Extract the (X, Y) coordinate from the center of the cell holding the provided text.  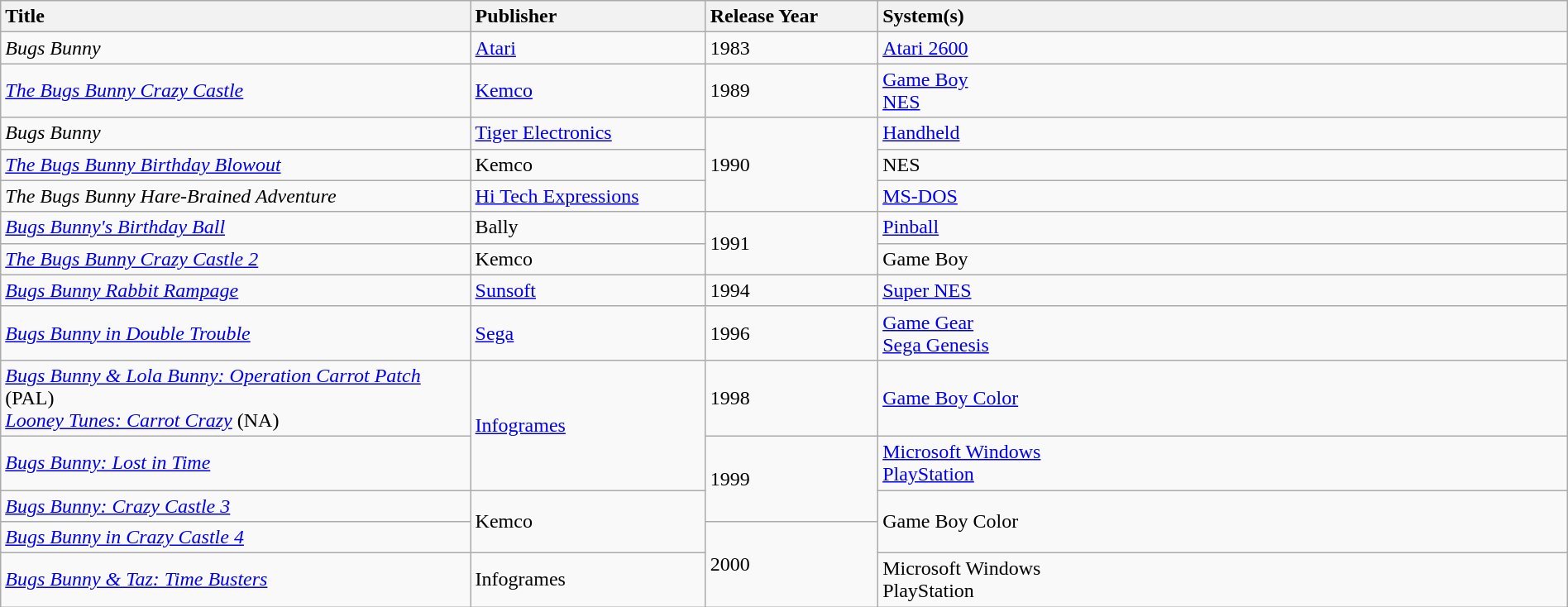
Bugs Bunny Rabbit Rampage (236, 290)
Bugs Bunny in Crazy Castle 4 (236, 538)
The Bugs Bunny Hare-Brained Adventure (236, 196)
Sunsoft (588, 290)
Hi Tech Expressions (588, 196)
The Bugs Bunny Birthday Blowout (236, 165)
2000 (791, 564)
Bugs Bunny & Lola Bunny: Operation Carrot Patch (PAL)Looney Tunes: Carrot Crazy (NA) (236, 398)
1996 (791, 332)
Game Boy (1223, 259)
Atari 2600 (1223, 48)
Publisher (588, 17)
System(s) (1223, 17)
Atari (588, 48)
1999 (791, 478)
Release Year (791, 17)
The Bugs Bunny Crazy Castle 2 (236, 259)
Bally (588, 227)
Title (236, 17)
1998 (791, 398)
Bugs Bunny & Taz: Time Busters (236, 581)
Game BoyNES (1223, 91)
The Bugs Bunny Crazy Castle (236, 91)
Super NES (1223, 290)
Pinball (1223, 227)
Tiger Electronics (588, 133)
1989 (791, 91)
Handheld (1223, 133)
Sega (588, 332)
Bugs Bunny: Crazy Castle 3 (236, 505)
Bugs Bunny in Double Trouble (236, 332)
1994 (791, 290)
1990 (791, 165)
MS-DOS (1223, 196)
1983 (791, 48)
1991 (791, 243)
Bugs Bunny's Birthday Ball (236, 227)
Bugs Bunny: Lost in Time (236, 463)
Game GearSega Genesis (1223, 332)
NES (1223, 165)
